Determine the [x, y] coordinate at the center of the cell enclosing the given text.  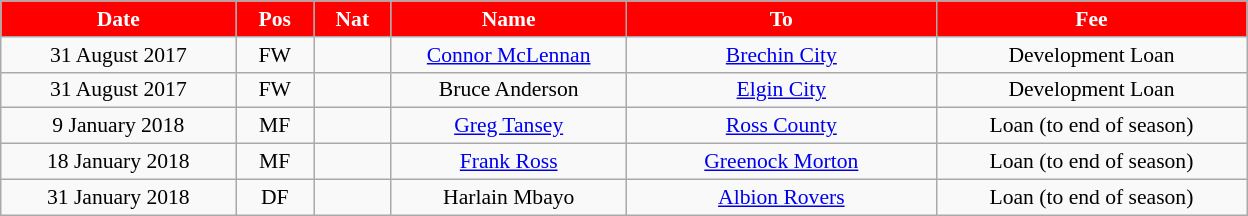
Frank Ross [508, 162]
Brechin City [781, 55]
Date [118, 19]
Name [508, 19]
31 January 2018 [118, 197]
Nat [353, 19]
Connor McLennan [508, 55]
9 January 2018 [118, 126]
Pos [275, 19]
To [781, 19]
Greg Tansey [508, 126]
Ross County [781, 126]
Fee [1091, 19]
Elgin City [781, 90]
Greenock Morton [781, 162]
Bruce Anderson [508, 90]
Albion Rovers [781, 197]
18 January 2018 [118, 162]
Harlain Mbayo [508, 197]
DF [275, 197]
